Determine the [x, y] coordinate at the center of the cell enclosing the given text.  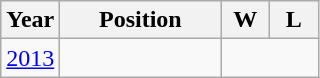
W [246, 20]
2013 [30, 58]
Position [140, 20]
Year [30, 20]
L [294, 20]
